Identify which cell holds the provided text, then report its [X, Y] central coordinate. 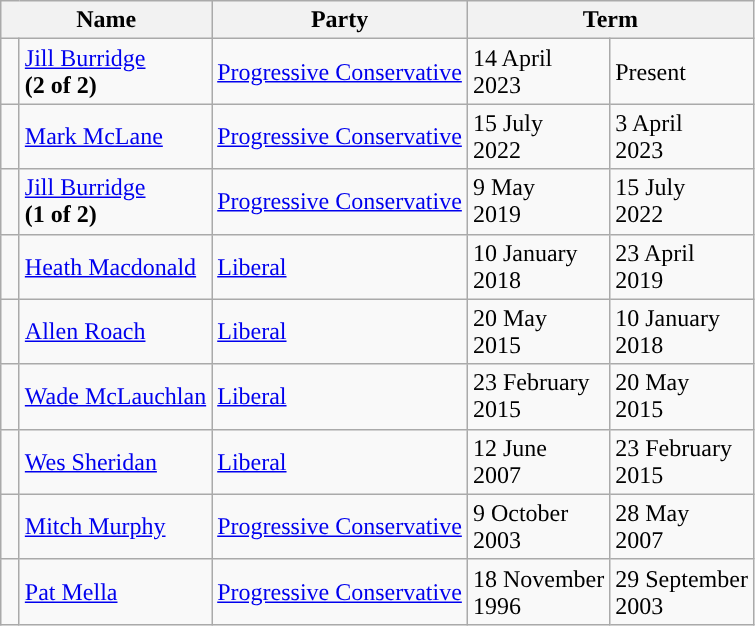
Mark McLane [115, 136]
Jill Burridge(1 of 2) [115, 202]
12 June2007 [538, 462]
Party [340, 20]
29 September2003 [682, 592]
Heath Macdonald [115, 266]
Term [610, 20]
18 November1996 [538, 592]
Present [682, 72]
Allen Roach [115, 332]
Mitch Murphy [115, 526]
Wade McLauchlan [115, 396]
Name [106, 20]
Wes Sheridan [115, 462]
14 April2023 [538, 72]
28 May2007 [682, 526]
23 April2019 [682, 266]
9 October2003 [538, 526]
Jill Burridge(2 of 2) [115, 72]
3 April2023 [682, 136]
9 May2019 [538, 202]
Pat Mella [115, 592]
